Identify which cell holds the provided text, then report its (x, y) central coordinate. 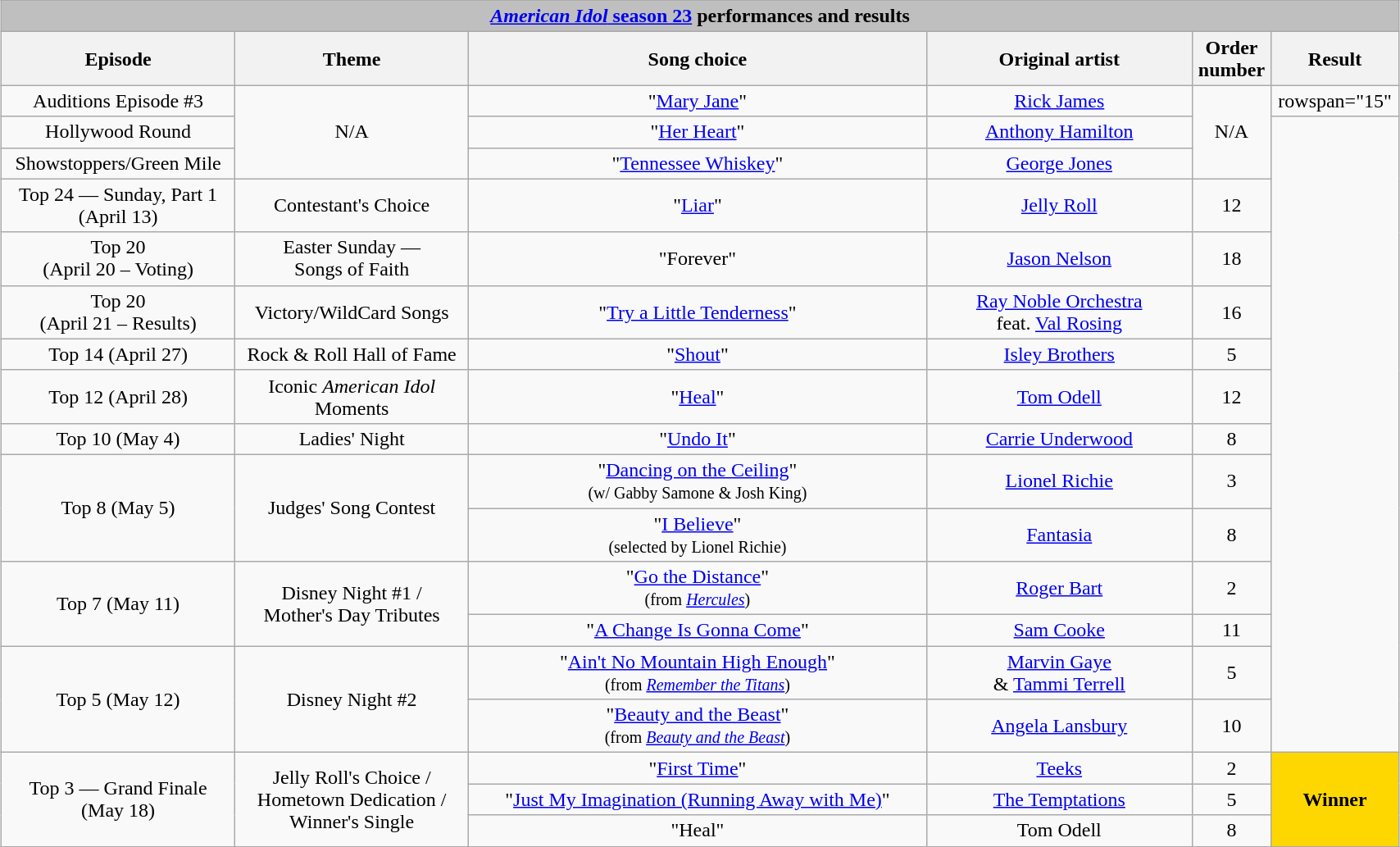
Theme (352, 59)
"Her Heart" (698, 132)
Top 8 (May 5) (118, 508)
10 (1231, 726)
Top 10 (May 4) (118, 439)
Rick James (1059, 101)
Angela Lansbury (1059, 726)
Ladies' Night (352, 439)
11 (1231, 631)
3 (1231, 480)
Top 12 (April 28) (118, 397)
rowspan="15" (1335, 101)
"Tennessee Whiskey" (698, 163)
George Jones (1059, 163)
"Forever" (698, 259)
"Shout" (698, 354)
American Idol season 23 performances and results (700, 16)
Top 14 (April 27) (118, 354)
Disney Night #1 /Mother's Day Tributes (352, 603)
"Dancing on the Ceiling"(w/ Gabby Samone & Josh King) (698, 480)
"Undo It" (698, 439)
Carrie Underwood (1059, 439)
Top 3 — Grand Finale(May 18) (118, 799)
Jelly Roll (1059, 205)
Easter Sunday —Songs of Faith (352, 259)
"Ain't No Mountain High Enough"(from Remember the Titans) (698, 672)
Top 20(April 21 – Results) (118, 312)
Fantasia (1059, 535)
Isley Brothers (1059, 354)
Top 5 (May 12) (118, 699)
Showstoppers/Green Mile (118, 163)
Hollywood Round (118, 132)
"I Believe"(selected by Lionel Richie) (698, 535)
Jelly Roll's Choice /Hometown Dedication /Winner's Single (352, 799)
Top 24 — Sunday, Part 1(April 13) (118, 205)
"Try a Little Tenderness" (698, 312)
"Liar" (698, 205)
16 (1231, 312)
Result (1335, 59)
"Beauty and the Beast"(from Beauty and the Beast) (698, 726)
Victory/WildCard Songs (352, 312)
"A Change Is Gonna Come" (698, 631)
Judges' Song Contest (352, 508)
Top 7 (May 11) (118, 603)
Teeks (1059, 768)
Auditions Episode #3 (118, 101)
Episode (118, 59)
"Mary Jane" (698, 101)
Sam Cooke (1059, 631)
Top 20(April 20 – Voting) (118, 259)
Rock & Roll Hall of Fame (352, 354)
Winner (1335, 799)
Lionel Richie (1059, 480)
Marvin Gaye& Tammi Terrell (1059, 672)
"Go the Distance"(from Hercules) (698, 589)
Song choice (698, 59)
Order number (1231, 59)
Disney Night #2 (352, 699)
Roger Bart (1059, 589)
The Temptations (1059, 799)
Contestant's Choice (352, 205)
Anthony Hamilton (1059, 132)
18 (1231, 259)
"Just My Imagination (Running Away with Me)" (698, 799)
Iconic American Idol Moments (352, 397)
"First Time" (698, 768)
Original artist (1059, 59)
Jason Nelson (1059, 259)
Ray Noble Orchestrafeat. Val Rosing (1059, 312)
